For the text-containing cell, return its midpoint in [X, Y] coordinate format. 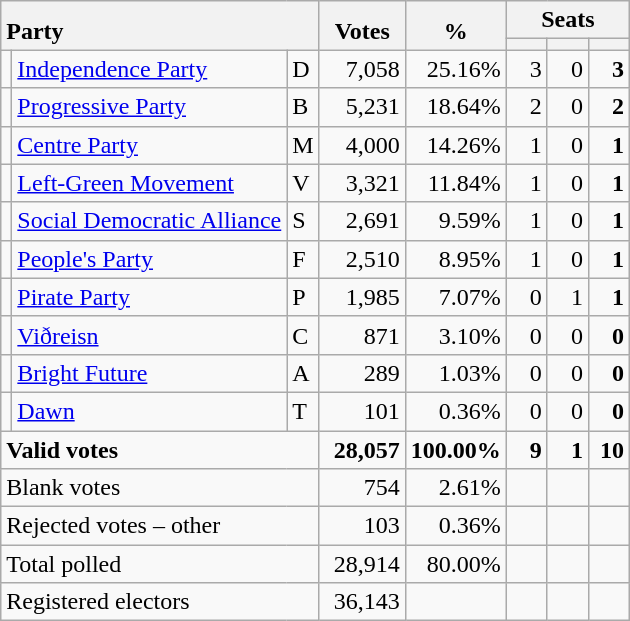
2,691 [362, 221]
36,143 [362, 602]
B [303, 107]
4,000 [362, 145]
Bright Future [150, 373]
28,057 [362, 449]
Pirate Party [150, 297]
100.00% [456, 449]
1,985 [362, 297]
2.61% [456, 488]
Seats [568, 20]
D [303, 69]
M [303, 145]
10 [608, 449]
Registered electors [160, 602]
People's Party [150, 259]
25.16% [456, 69]
9.59% [456, 221]
V [303, 183]
A [303, 373]
11.84% [456, 183]
101 [362, 411]
Rejected votes – other [160, 526]
S [303, 221]
754 [362, 488]
Dawn [150, 411]
Viðreisn [150, 335]
Party [160, 26]
Independence Party [150, 69]
F [303, 259]
Votes [362, 26]
14.26% [456, 145]
7.07% [456, 297]
T [303, 411]
3,321 [362, 183]
871 [362, 335]
Left-Green Movement [150, 183]
80.00% [456, 564]
8.95% [456, 259]
7,058 [362, 69]
Progressive Party [150, 107]
C [303, 335]
18.64% [456, 107]
9 [526, 449]
28,914 [362, 564]
Valid votes [160, 449]
Social Democratic Alliance [150, 221]
289 [362, 373]
1.03% [456, 373]
2,510 [362, 259]
% [456, 26]
P [303, 297]
Centre Party [150, 145]
Blank votes [160, 488]
103 [362, 526]
3.10% [456, 335]
Total polled [160, 564]
5,231 [362, 107]
